Return (X, Y) of the center of cell containing provided text 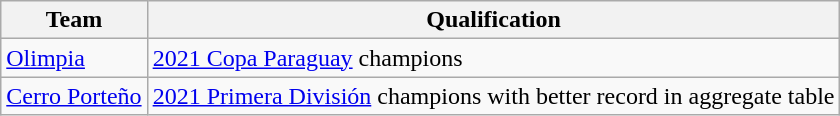
Team (74, 20)
2021 Copa Paraguay champions (494, 58)
Qualification (494, 20)
2021 Primera División champions with better record in aggregate table (494, 96)
Olimpia (74, 58)
Cerro Porteño (74, 96)
